Determine the (X, Y) coordinate at the center of the cell enclosing the given text.  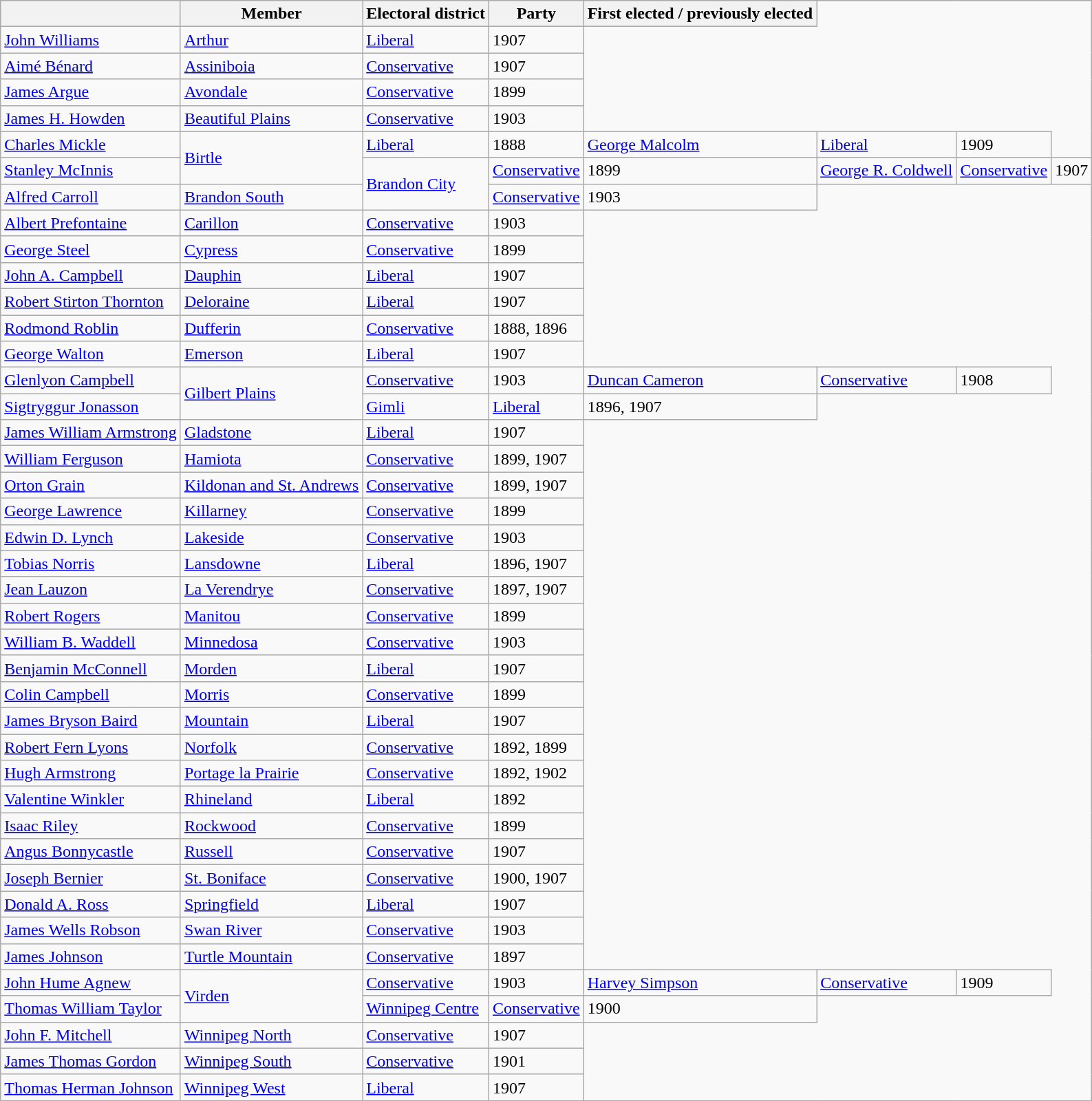
James William Armstrong (91, 433)
Edwin D. Lynch (91, 537)
Emerson (271, 354)
Cypress (271, 249)
Robert Stirton Thornton (91, 301)
1888, 1896 (536, 328)
Hugh Armstrong (91, 773)
Member (271, 14)
Minnedosa (271, 642)
1897 (536, 956)
Glenlyon Campbell (91, 381)
Angus Bonnycastle (91, 852)
Norfolk (271, 747)
1900, 1907 (536, 878)
John Hume Agnew (91, 983)
1900 (700, 1009)
Morris (271, 694)
George R. Coldwell (886, 171)
First elected / previously elected (700, 14)
John A. Campbell (91, 275)
Albert Prefontaine (91, 223)
Rockwood (271, 826)
George Malcolm (700, 145)
1908 (1004, 381)
Lansdowne (271, 564)
Beautiful Plains (271, 118)
Stanley McInnis (91, 171)
Morden (271, 668)
Swan River (271, 930)
James Thomas Gordon (91, 1061)
Aimé Bénard (91, 66)
Rodmond Roblin (91, 328)
Portage la Prairie (271, 773)
Winnipeg North (271, 1035)
James Johnson (91, 956)
Brandon City (426, 184)
Dufferin (271, 328)
William Ferguson (91, 459)
Assiniboia (271, 66)
Robert Rogers (91, 616)
Gilbert Plains (271, 394)
Killarney (271, 511)
Russell (271, 852)
Tobias Norris (91, 564)
Joseph Bernier (91, 878)
William B. Waddell (91, 642)
Virden (271, 996)
Benjamin McConnell (91, 668)
Valentine Winkler (91, 800)
Avondale (271, 92)
Deloraine (271, 301)
Duncan Cameron (700, 381)
Party (536, 14)
Gimli (426, 407)
Orton Grain (91, 485)
John F. Mitchell (91, 1035)
Carillon (271, 223)
George Lawrence (91, 511)
George Steel (91, 249)
Colin Campbell (91, 694)
La Verendrye (271, 590)
Donald A. Ross (91, 904)
Birtle (271, 158)
Jean Lauzon (91, 590)
Winnipeg West (271, 1087)
Brandon South (271, 197)
George Walton (91, 354)
Charles Mickle (91, 145)
James Argue (91, 92)
Alfred Carroll (91, 197)
1888 (536, 145)
Harvey Simpson (700, 983)
Sigtryggur Jonasson (91, 407)
James Bryson Baird (91, 720)
James Wells Robson (91, 930)
Turtle Mountain (271, 956)
Winnipeg South (271, 1061)
Thomas William Taylor (91, 1009)
Gladstone (271, 433)
Isaac Riley (91, 826)
Kildonan and St. Andrews (271, 485)
John Williams (91, 40)
1892, 1899 (536, 747)
Springfield (271, 904)
James H. Howden (91, 118)
Hamiota (271, 459)
Robert Fern Lyons (91, 747)
Dauphin (271, 275)
1901 (536, 1061)
St. Boniface (271, 878)
Electoral district (426, 14)
1897, 1907 (536, 590)
Winnipeg Centre (426, 1009)
Lakeside (271, 537)
Arthur (271, 40)
Rhineland (271, 800)
1892, 1902 (536, 773)
Mountain (271, 720)
Thomas Herman Johnson (91, 1087)
Manitou (271, 616)
1892 (536, 800)
